Capture the cell that displays the provided text and extract its (x, y) central coordinate. 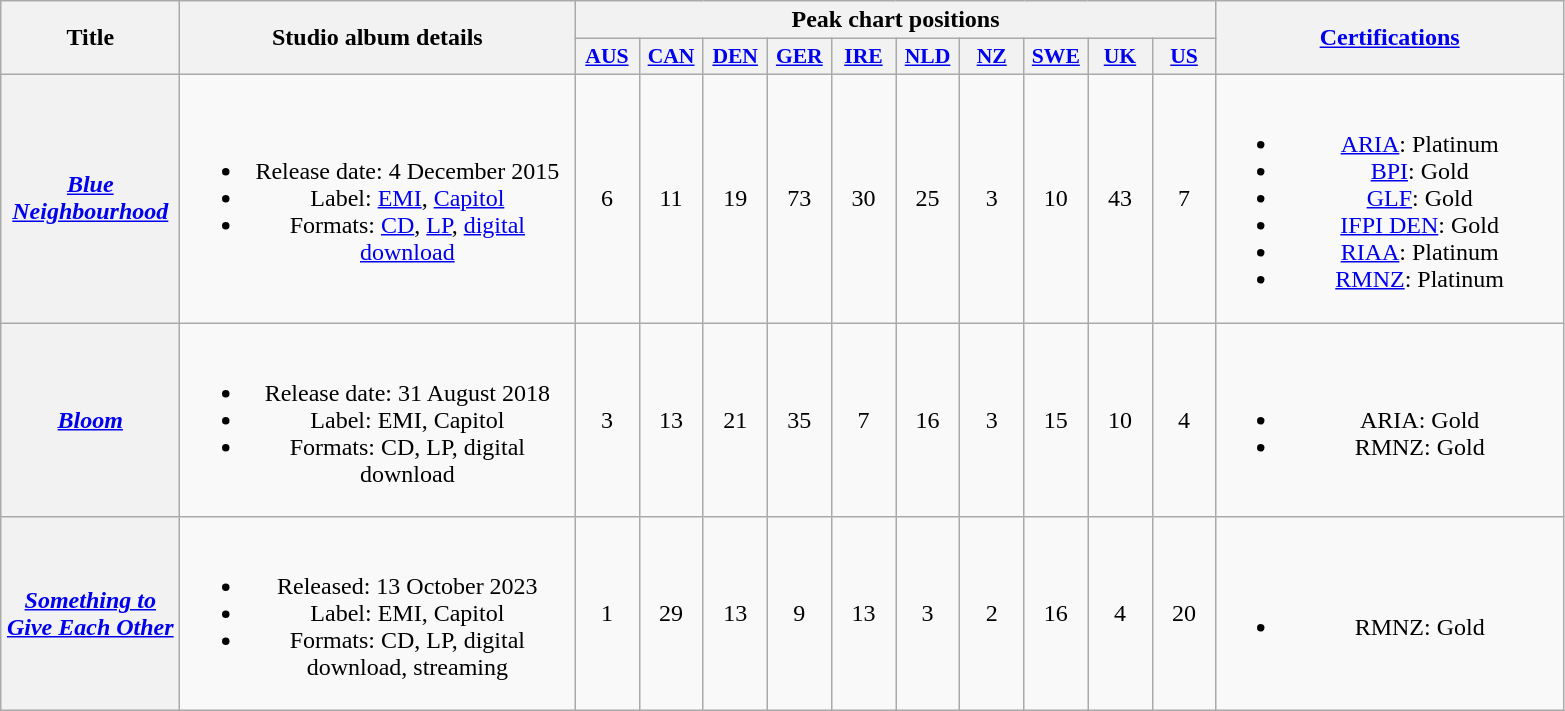
US (1184, 57)
AUS (607, 57)
Bloom (90, 419)
IRE (863, 57)
30 (863, 198)
GER (799, 57)
Studio album details (378, 38)
ARIA: PlatinumBPI: GoldGLF: GoldIFPI DEN: GoldRIAA: PlatinumRMNZ: Platinum (1390, 198)
9 (799, 614)
NZ (992, 57)
Released: 13 October 2023Label: EMI, CapitolFormats: CD, LP, digital download, streaming (378, 614)
CAN (671, 57)
19 (735, 198)
ARIA: GoldRMNZ: Gold (1390, 419)
43 (1120, 198)
Release date: 31 August 2018Label: EMI, CapitolFormats: CD, LP, digital download (378, 419)
NLD (928, 57)
11 (671, 198)
Title (90, 38)
20 (1184, 614)
DEN (735, 57)
Certifications (1390, 38)
SWE (1056, 57)
1 (607, 614)
73 (799, 198)
Release date: 4 December 2015Label: EMI, CapitolFormats: CD, LP, digital download (378, 198)
35 (799, 419)
Blue Neighbourhood (90, 198)
UK (1120, 57)
29 (671, 614)
Something to Give Each Other (90, 614)
6 (607, 198)
Peak chart positions (896, 20)
15 (1056, 419)
RMNZ: Gold (1390, 614)
25 (928, 198)
2 (992, 614)
21 (735, 419)
